Search for the cell housing the specified text and yield its [x, y] center coordinate. 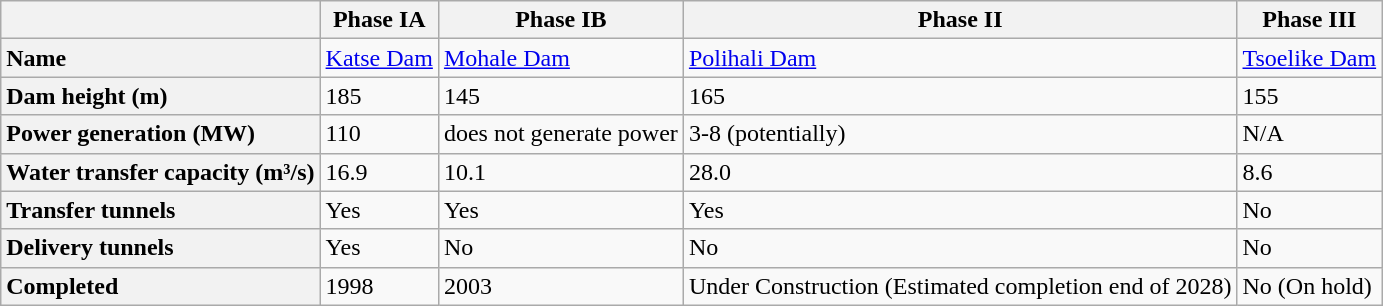
155 [1310, 96]
16.9 [379, 172]
Under Construction (Estimated completion end of 2028) [960, 286]
1998 [379, 286]
Completed [160, 286]
110 [379, 134]
Water transfer capacity (m³/s) [160, 172]
Tsoelike Dam [1310, 58]
Power generation (MW) [160, 134]
185 [379, 96]
N/A [1310, 134]
Dam height (m) [160, 96]
Katse Dam [379, 58]
does not generate power [560, 134]
Phase II [960, 20]
Transfer tunnels [160, 210]
Phase IA [379, 20]
Phase IB [560, 20]
3-8 (potentially) [960, 134]
2003 [560, 286]
145 [560, 96]
Delivery tunnels [160, 248]
Name [160, 58]
Polihali Dam [960, 58]
Mohale Dam [560, 58]
8.6 [1310, 172]
10.1 [560, 172]
Phase III [1310, 20]
165 [960, 96]
28.0 [960, 172]
No (On hold) [1310, 286]
